Pinpoint the cell where the given text exists, returning its [X, Y] midpoint coordinate. 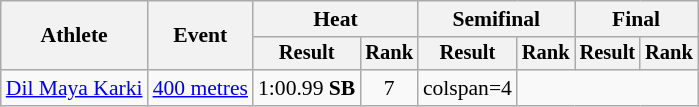
colspan=4 [468, 88]
Semifinal [496, 19]
Final [636, 19]
400 metres [200, 88]
Heat [336, 19]
Athlete [74, 36]
1:00.99 SB [306, 88]
7 [389, 88]
Dil Maya Karki [74, 88]
Event [200, 36]
